Extract the (X, Y) coordinate from the center of the cell holding the provided text.  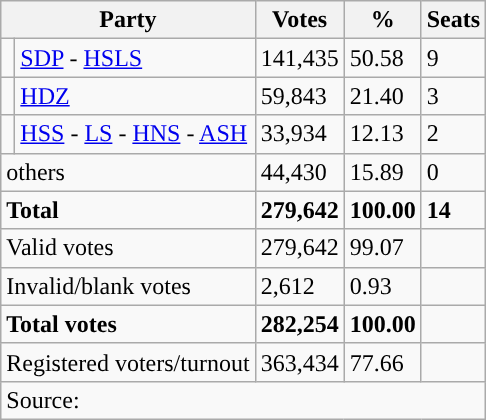
Valid votes (128, 248)
Registered voters/turnout (128, 362)
HDZ (135, 96)
Source: (244, 400)
0 (453, 172)
363,434 (300, 362)
Party (128, 20)
% (382, 20)
2 (453, 134)
14 (453, 210)
282,254 (300, 324)
SDP - HSLS (135, 58)
21.40 (382, 96)
99.07 (382, 248)
44,430 (300, 172)
Invalid/blank votes (128, 286)
12.13 (382, 134)
33,934 (300, 134)
3 (453, 96)
Total votes (128, 324)
141,435 (300, 58)
Seats (453, 20)
77.66 (382, 362)
Total (128, 210)
59,843 (300, 96)
2,612 (300, 286)
others (128, 172)
15.89 (382, 172)
50.58 (382, 58)
0.93 (382, 286)
9 (453, 58)
HSS - LS - HNS - ASH (135, 134)
Votes (300, 20)
